Return the (x, y) coordinate for the center point of the cell that contains the specified text.  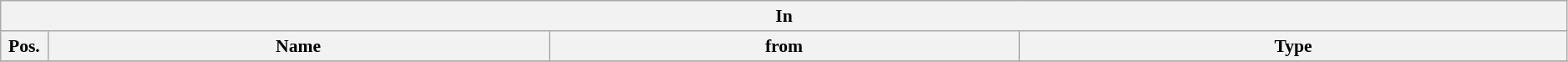
Pos. (24, 46)
In (784, 16)
Type (1293, 46)
from (784, 46)
Name (298, 46)
